For the text-containing cell, return its midpoint in (X, Y) coordinate format. 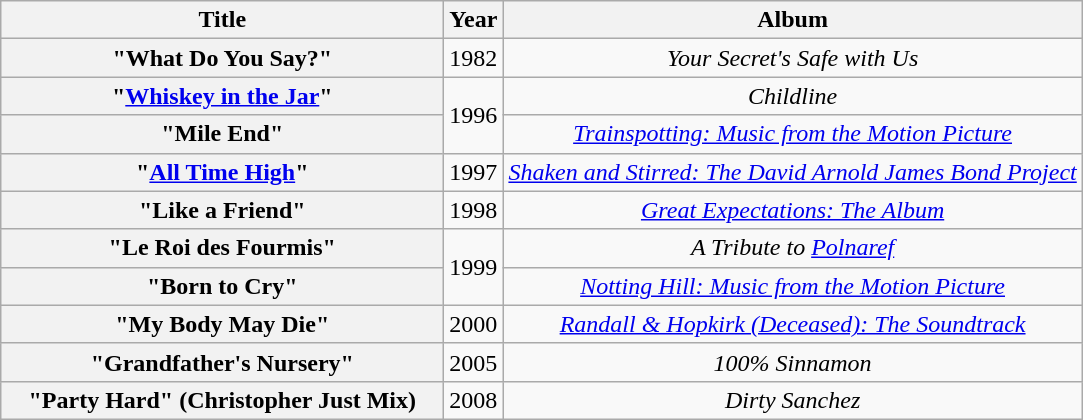
Great Expectations: The Album (792, 210)
Album (792, 20)
"Like a Friend" (222, 210)
"Party Hard" (Christopher Just Mix) (222, 400)
1996 (474, 115)
Trainspotting: Music from the Motion Picture (792, 134)
1998 (474, 210)
Randall & Hopkirk (Deceased): The Soundtrack (792, 324)
100% Sinnamon (792, 362)
Shaken and Stirred: The David Arnold James Bond Project (792, 172)
"Le Roi des Fourmis" (222, 248)
"Mile End" (222, 134)
"Grandfather's Nursery" (222, 362)
1997 (474, 172)
1982 (474, 58)
Notting Hill: Music from the Motion Picture (792, 286)
"Born to Cry" (222, 286)
"Whiskey in the Jar" (222, 96)
"My Body May Die" (222, 324)
Dirty Sanchez (792, 400)
"What Do You Say?" (222, 58)
Childline (792, 96)
Your Secret's Safe with Us (792, 58)
2005 (474, 362)
2000 (474, 324)
Year (474, 20)
"All Time High" (222, 172)
A Tribute to Polnaref (792, 248)
2008 (474, 400)
1999 (474, 267)
Title (222, 20)
